Pinpoint the cell where the given text exists, returning its (x, y) midpoint coordinate. 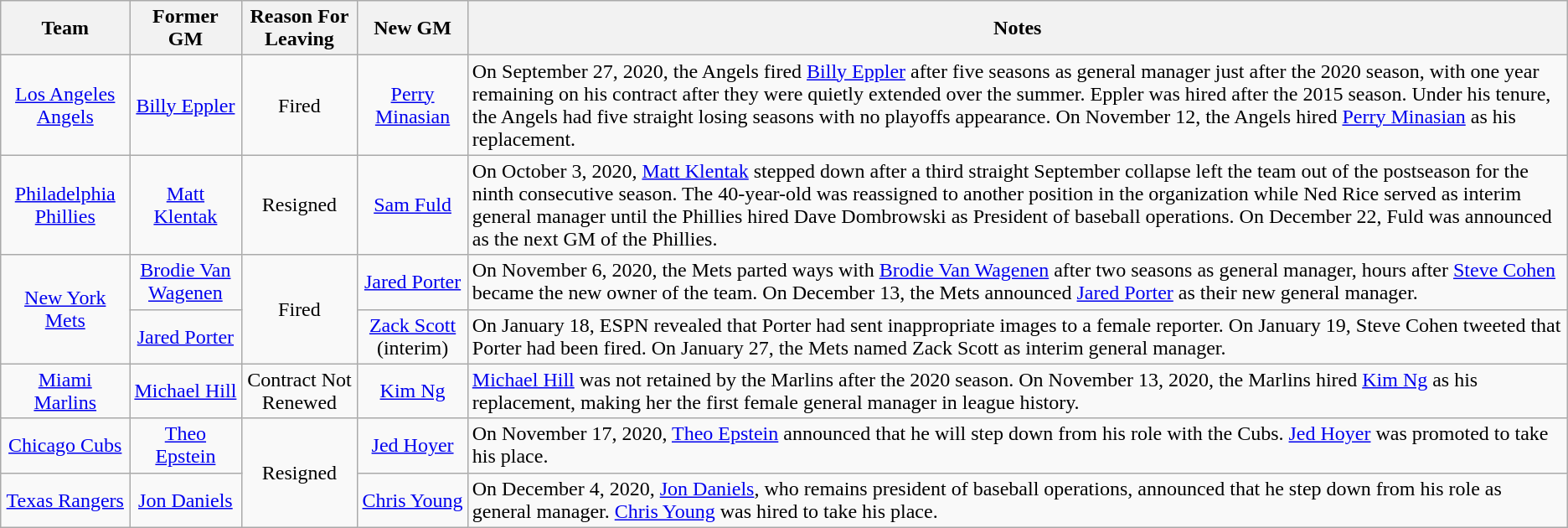
New GM (412, 28)
Texas Rangers (65, 500)
Los Angeles Angels (65, 106)
Theo Epstein (186, 446)
Philadelphia Phillies (65, 204)
Reason For Leaving (300, 28)
Jon Daniels (186, 500)
Jed Hoyer (412, 446)
Notes (1017, 28)
Chicago Cubs (65, 446)
Brodie Van Wagenen (186, 282)
Team (65, 28)
Zack Scott (interim) (412, 337)
On November 17, 2020, Theo Epstein announced that he will step down from his role with the Cubs. Jed Hoyer was promoted to take his place. (1017, 446)
Kim Ng (412, 391)
Perry Minasian (412, 106)
Michael Hill (186, 391)
Chris Young (412, 500)
Billy Eppler (186, 106)
Contract Not Renewed (300, 391)
Sam Fuld (412, 204)
Matt Klentak (186, 204)
Former GM (186, 28)
New York Mets (65, 309)
Miami Marlins (65, 391)
